From the cell containing the given text, extract its center point as [X, Y] coordinate. 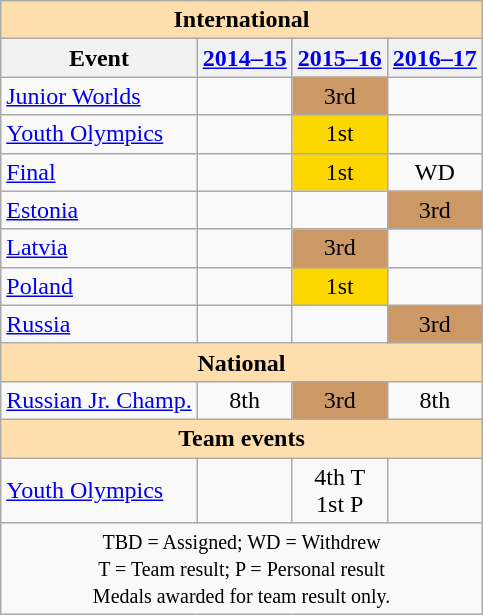
4th T 1st P [340, 490]
Russian Jr. Champ. [99, 400]
Russia [99, 324]
Latvia [99, 248]
Final [99, 172]
Estonia [99, 210]
2016–17 [434, 58]
2015–16 [340, 58]
WD [434, 172]
National [242, 362]
TBD = Assigned; WD = Withdrew T = Team result; P = Personal result Medals awarded for team result only. [242, 569]
Event [99, 58]
Junior Worlds [99, 96]
International [242, 20]
2014–15 [244, 58]
Poland [99, 286]
Team events [242, 438]
